For the text-containing cell, return its midpoint in (X, Y) coordinate format. 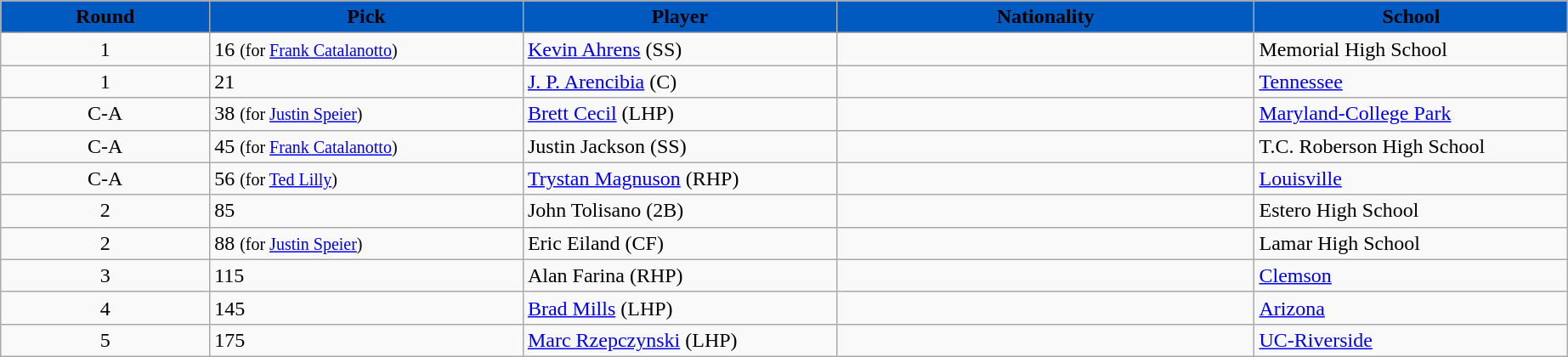
Eric Eiland (CF) (680, 243)
175 (367, 340)
85 (367, 211)
Arizona (1411, 308)
45 (for Frank Catalanotto) (367, 146)
3 (105, 275)
5 (105, 340)
J. P. Arencibia (C) (680, 82)
Tennessee (1411, 82)
School (1411, 17)
Nationality (1045, 17)
4 (105, 308)
Lamar High School (1411, 243)
16 (for Frank Catalanotto) (367, 49)
Alan Farina (RHP) (680, 275)
115 (367, 275)
88 (for Justin Speier) (367, 243)
T.C. Roberson High School (1411, 146)
56 (for Ted Lilly) (367, 178)
John Tolisano (2B) (680, 211)
Trystan Magnuson (RHP) (680, 178)
UC-Riverside (1411, 340)
Brad Mills (LHP) (680, 308)
Maryland-College Park (1411, 114)
Pick (367, 17)
Estero High School (1411, 211)
145 (367, 308)
Round (105, 17)
Brett Cecil (LHP) (680, 114)
Marc Rzepczynski (LHP) (680, 340)
21 (367, 82)
Kevin Ahrens (SS) (680, 49)
Louisville (1411, 178)
Justin Jackson (SS) (680, 146)
Memorial High School (1411, 49)
Clemson (1411, 275)
Player (680, 17)
38 (for Justin Speier) (367, 114)
